Return the [X, Y] coordinate for the center point of the cell that contains the specified text.  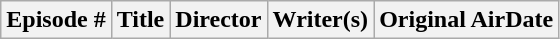
Episode # [56, 20]
Director [218, 20]
Writer(s) [320, 20]
Original AirDate [466, 20]
Title [140, 20]
